Identify which cell holds the provided text, then report its (X, Y) central coordinate. 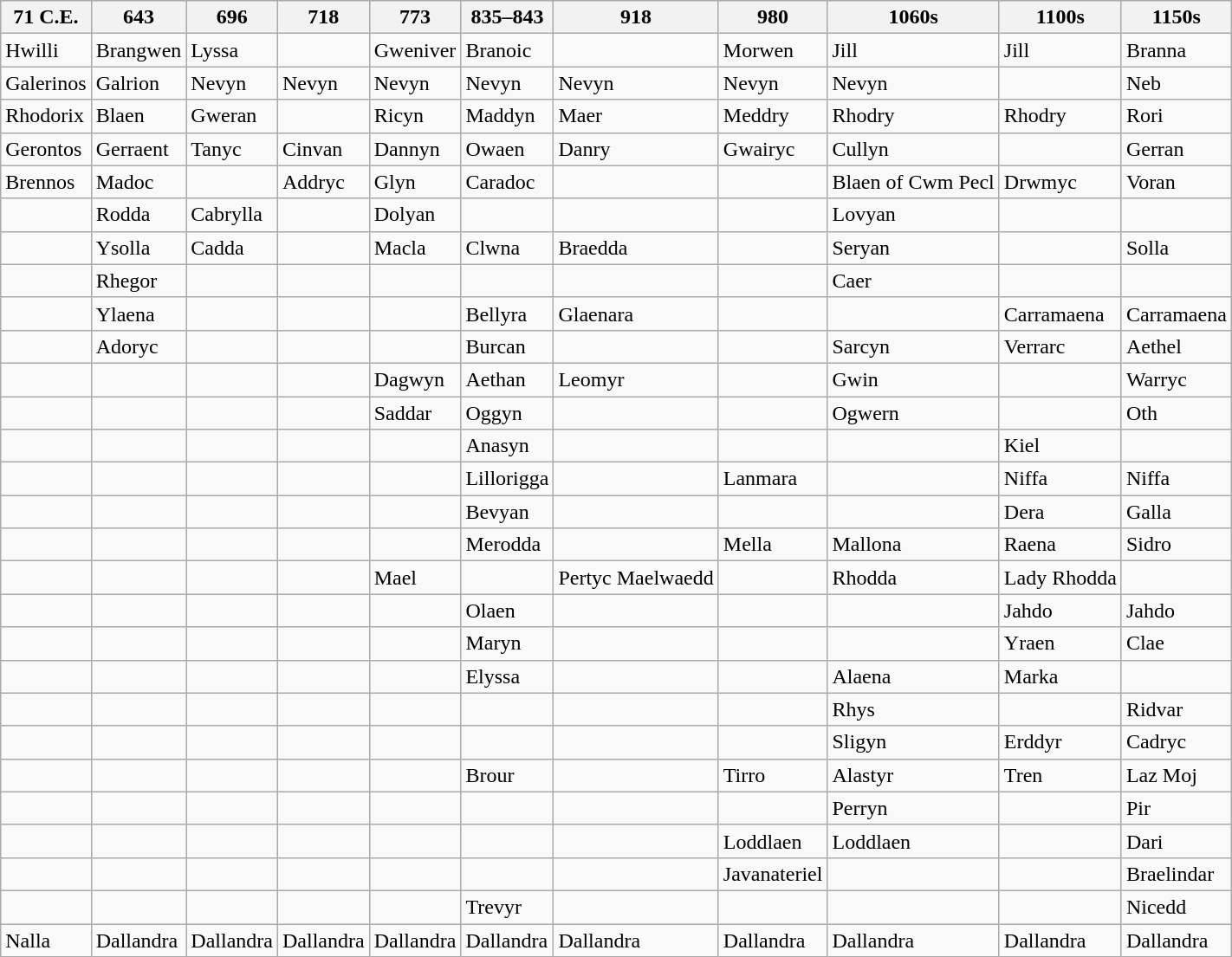
Maryn (508, 643)
Braedda (636, 248)
Alaena (913, 676)
Bevyan (508, 512)
Voran (1177, 182)
Adoryc (139, 346)
Owaen (508, 149)
Cullyn (913, 149)
Gerontos (46, 149)
Dagwyn (415, 379)
1100s (1060, 17)
Javanateriel (773, 874)
Mallona (913, 545)
Ylaena (139, 314)
Pir (1177, 808)
Ogwern (913, 413)
Sligyn (913, 742)
Raena (1060, 545)
Marka (1060, 676)
Oth (1177, 413)
Laz Moj (1177, 775)
643 (139, 17)
Ricyn (415, 116)
Lovyan (913, 215)
Saddar (415, 413)
Branoic (508, 50)
Lillorigga (508, 479)
Madoc (139, 182)
Danry (636, 149)
Lanmara (773, 479)
Blaen of Cwm Pecl (913, 182)
718 (324, 17)
Lady Rhodda (1060, 578)
Dolyan (415, 215)
Sarcyn (913, 346)
1060s (913, 17)
Rhys (913, 709)
Leomyr (636, 379)
Merodda (508, 545)
Caradoc (508, 182)
Cabrylla (232, 215)
Neb (1177, 83)
Gwairyc (773, 149)
Dari (1177, 841)
Brennos (46, 182)
Morwen (773, 50)
Galla (1177, 512)
Gerran (1177, 149)
918 (636, 17)
Hwilli (46, 50)
Cadda (232, 248)
Drwmyc (1060, 182)
696 (232, 17)
Seryan (913, 248)
Tirro (773, 775)
Dera (1060, 512)
Clae (1177, 643)
Lyssa (232, 50)
Rhodda (913, 578)
Nalla (46, 940)
Mella (773, 545)
Mael (415, 578)
Galerinos (46, 83)
Olaen (508, 611)
980 (773, 17)
Elyssa (508, 676)
Warryc (1177, 379)
Meddry (773, 116)
Yraen (1060, 643)
Sidro (1177, 545)
Erddyr (1060, 742)
835–843 (508, 17)
Gerraent (139, 149)
Dannyn (415, 149)
Pertyc Maelwaedd (636, 578)
71 C.E. (46, 17)
Gwin (913, 379)
Cadryc (1177, 742)
Maer (636, 116)
Rhodorix (46, 116)
Burcan (508, 346)
Oggyn (508, 413)
Glaenara (636, 314)
Brour (508, 775)
Brangwen (139, 50)
Gweniver (415, 50)
Gweran (232, 116)
Verrarc (1060, 346)
Aethan (508, 379)
Caer (913, 281)
Rhegor (139, 281)
Trevyr (508, 907)
Rodda (139, 215)
Tanyc (232, 149)
773 (415, 17)
Addryc (324, 182)
1150s (1177, 17)
Anasyn (508, 446)
Nicedd (1177, 907)
Glyn (415, 182)
Rori (1177, 116)
Branna (1177, 50)
Ridvar (1177, 709)
Bellyra (508, 314)
Cinvan (324, 149)
Alastyr (913, 775)
Macla (415, 248)
Ysolla (139, 248)
Clwna (508, 248)
Tren (1060, 775)
Galrion (139, 83)
Aethel (1177, 346)
Kiel (1060, 446)
Braelindar (1177, 874)
Perryn (913, 808)
Maddyn (508, 116)
Blaen (139, 116)
Solla (1177, 248)
